Detect which cell encompasses the target text, then output its [x, y] center coordinate. 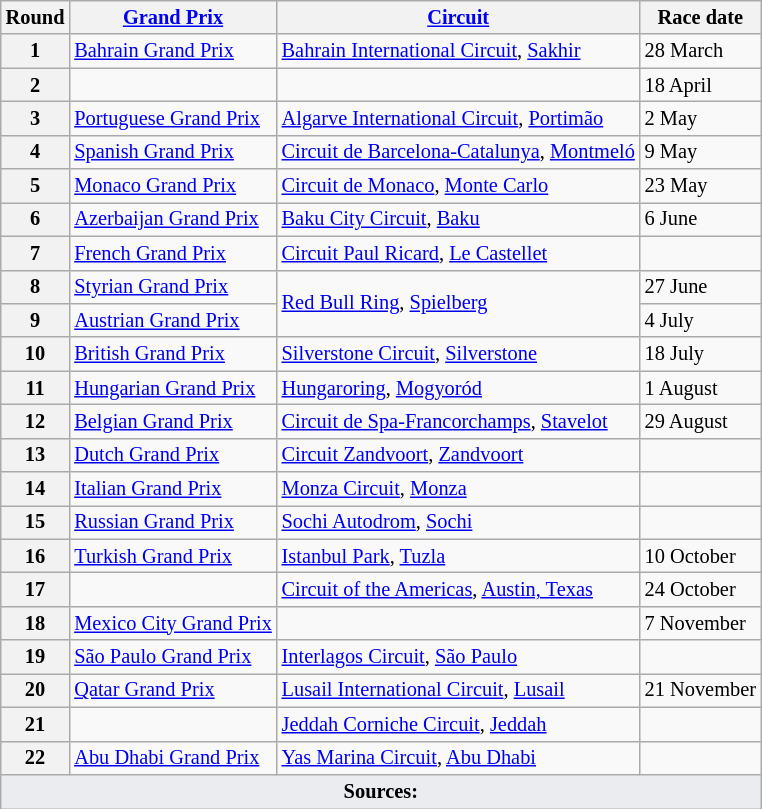
Qatar Grand Prix [172, 690]
22 [36, 758]
Portuguese Grand Prix [172, 118]
Race date [700, 17]
21 [36, 724]
Sources: [381, 791]
Lusail International Circuit, Lusail [458, 690]
Yas Marina Circuit, Abu Dhabi [458, 758]
16 [36, 556]
Hungaroring, Mogyoród [458, 388]
9 May [700, 152]
11 [36, 388]
18 July [700, 354]
Italian Grand Prix [172, 489]
São Paulo Grand Prix [172, 657]
Russian Grand Prix [172, 522]
13 [36, 455]
12 [36, 421]
6 [36, 219]
Grand Prix [172, 17]
1 [36, 51]
2 [36, 85]
Circuit Zandvoort, Zandvoort [458, 455]
10 October [700, 556]
Mexico City Grand Prix [172, 623]
4 July [700, 320]
Red Bull Ring, Spielberg [458, 304]
18 [36, 623]
Circuit [458, 17]
Styrian Grand Prix [172, 287]
Algarve International Circuit, Portimão [458, 118]
15 [36, 522]
Turkish Grand Prix [172, 556]
14 [36, 489]
19 [36, 657]
Belgian Grand Prix [172, 421]
24 October [700, 589]
28 March [700, 51]
Istanbul Park, Tuzla [458, 556]
Monza Circuit, Monza [458, 489]
7 [36, 253]
2 May [700, 118]
18 April [700, 85]
23 May [700, 186]
17 [36, 589]
27 June [700, 287]
Circuit de Spa-Francorchamps, Stavelot [458, 421]
29 August [700, 421]
Circuit Paul Ricard, Le Castellet [458, 253]
Baku City Circuit, Baku [458, 219]
Bahrain Grand Prix [172, 51]
8 [36, 287]
1 August [700, 388]
French Grand Prix [172, 253]
9 [36, 320]
5 [36, 186]
Circuit de Barcelona-Catalunya, Montmeló [458, 152]
Circuit de Monaco, Monte Carlo [458, 186]
20 [36, 690]
3 [36, 118]
Abu Dhabi Grand Prix [172, 758]
10 [36, 354]
Hungarian Grand Prix [172, 388]
7 November [700, 623]
Dutch Grand Prix [172, 455]
21 November [700, 690]
Round [36, 17]
Interlagos Circuit, São Paulo [458, 657]
Silverstone Circuit, Silverstone [458, 354]
Circuit of the Americas, Austin, Texas [458, 589]
Austrian Grand Prix [172, 320]
4 [36, 152]
Jeddah Corniche Circuit, Jeddah [458, 724]
Monaco Grand Prix [172, 186]
Bahrain International Circuit, Sakhir [458, 51]
Spanish Grand Prix [172, 152]
6 June [700, 219]
British Grand Prix [172, 354]
Azerbaijan Grand Prix [172, 219]
Sochi Autodrom, Sochi [458, 522]
